Search for the cell housing the specified text and yield its [x, y] center coordinate. 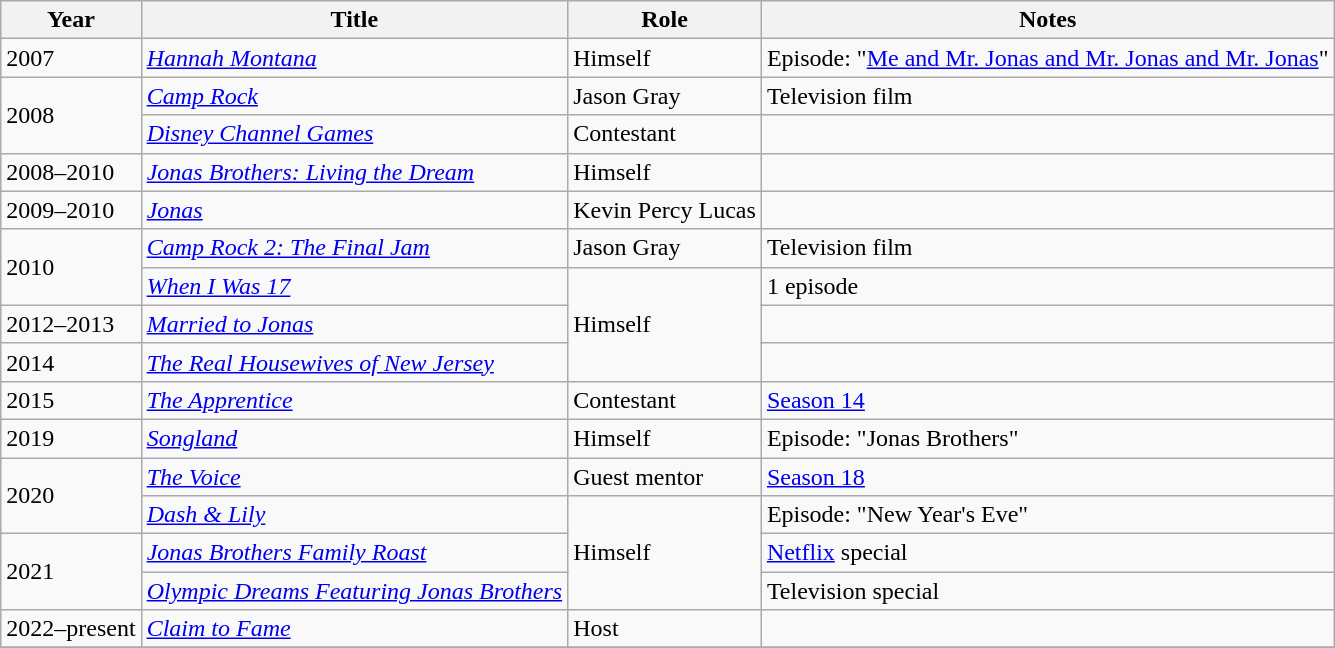
Notes [1048, 20]
2022–present [71, 629]
Season 14 [1048, 400]
Songland [354, 438]
2020 [71, 496]
Jonas Brothers: Living the Dream [354, 172]
2021 [71, 572]
Disney Channel Games [354, 134]
Hannah Montana [354, 58]
Guest mentor [665, 477]
Role [665, 20]
Olympic Dreams Featuring Jonas Brothers [354, 591]
2015 [71, 400]
Year [71, 20]
Kevin Percy Lucas [665, 210]
2007 [71, 58]
2019 [71, 438]
When I Was 17 [354, 286]
Episode: "Jonas Brothers" [1048, 438]
Netflix special [1048, 553]
Dash & Lily [354, 515]
The Apprentice [354, 400]
2010 [71, 267]
1 episode [1048, 286]
Claim to Fame [354, 629]
2008 [71, 115]
Episode: "Me and Mr. Jonas and Mr. Jonas and Mr. Jonas" [1048, 58]
Married to Jonas [354, 324]
Television special [1048, 591]
2009–2010 [71, 210]
2008–2010 [71, 172]
The Real Housewives of New Jersey [354, 362]
Jonas Brothers Family Roast [354, 553]
Title [354, 20]
Season 18 [1048, 477]
Camp Rock [354, 96]
Jonas [354, 210]
2014 [71, 362]
2012–2013 [71, 324]
The Voice [354, 477]
Host [665, 629]
Camp Rock 2: The Final Jam [354, 248]
Episode: "New Year's Eve" [1048, 515]
